Identify which cell holds the provided text, then report its (x, y) central coordinate. 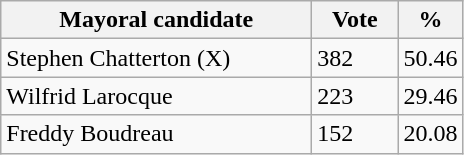
50.46 (430, 58)
20.08 (430, 134)
% (430, 20)
29.46 (430, 96)
Mayoral candidate (156, 20)
Vote (355, 20)
Freddy Boudreau (156, 134)
Wilfrid Larocque (156, 96)
Stephen Chatterton (X) (156, 58)
152 (355, 134)
223 (355, 96)
382 (355, 58)
